From the cell containing the given text, extract its center point as [x, y] coordinate. 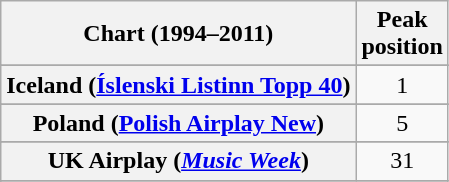
Peakposition [402, 34]
UK Airplay (Music Week) [178, 161]
31 [402, 161]
5 [402, 123]
1 [402, 85]
Iceland (Íslenski Listinn Topp 40) [178, 85]
Chart (1994–2011) [178, 34]
Poland (Polish Airplay New) [178, 123]
